Output the (X, Y) coordinate of the center of the cell containing the given text.  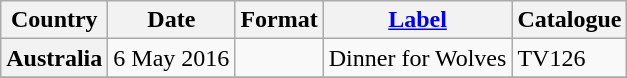
Catalogue (570, 20)
Country (54, 20)
Date (172, 20)
Label (418, 20)
6 May 2016 (172, 58)
Dinner for Wolves (418, 58)
Format (279, 20)
TV126 (570, 58)
Australia (54, 58)
